Return [x, y] of the center of cell containing provided text 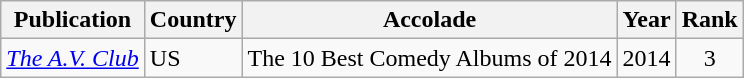
Year [646, 20]
Publication [73, 20]
The 10 Best Comedy Albums of 2014 [430, 58]
Accolade [430, 20]
US [193, 58]
3 [710, 58]
2014 [646, 58]
Country [193, 20]
Rank [710, 20]
The A.V. Club [73, 58]
